Identify which cell holds the provided text, then report its [X, Y] central coordinate. 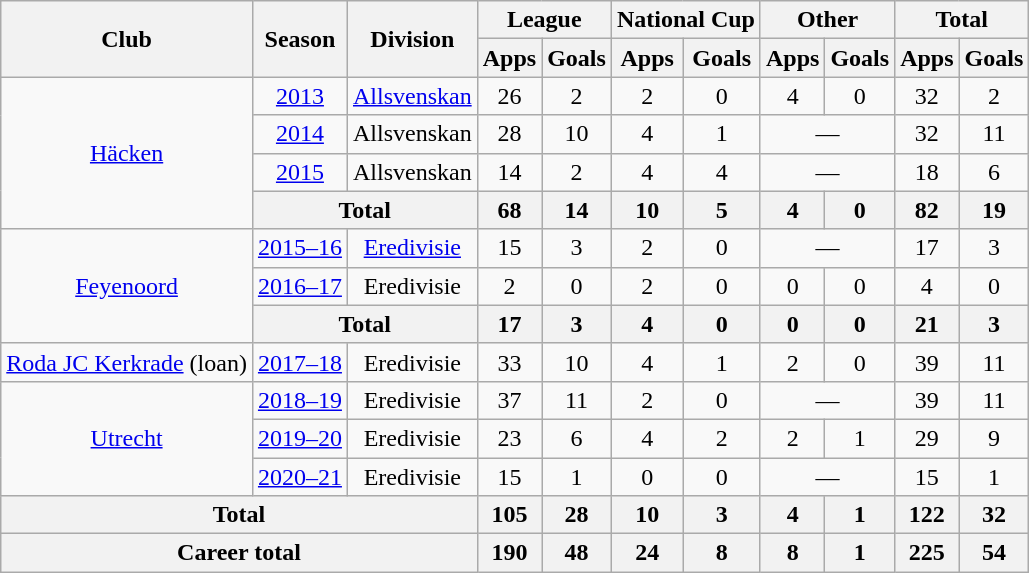
2018–19 [300, 400]
18 [927, 172]
Other [827, 20]
2015 [300, 172]
Club [127, 39]
Feyenoord [127, 286]
82 [927, 210]
33 [509, 362]
2014 [300, 134]
21 [927, 324]
122 [927, 515]
National Cup [686, 20]
24 [647, 553]
Utrecht [127, 438]
2019–20 [300, 438]
2016–17 [300, 286]
68 [509, 210]
37 [509, 400]
2015–16 [300, 248]
Career total [239, 553]
2020–21 [300, 477]
5 [722, 210]
48 [577, 553]
League [544, 20]
105 [509, 515]
26 [509, 96]
54 [994, 553]
2013 [300, 96]
Roda JC Kerkrade (loan) [127, 362]
Häcken [127, 153]
Division [412, 39]
19 [994, 210]
23 [509, 438]
190 [509, 553]
Season [300, 39]
225 [927, 553]
9 [994, 438]
29 [927, 438]
2017–18 [300, 362]
